Detect which cell encompasses the target text, then output its (X, Y) center coordinate. 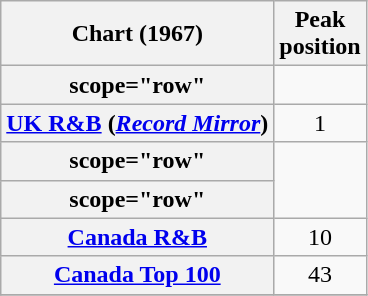
Peakposition (320, 34)
UK R&B (Record Mirror) (138, 123)
1 (320, 123)
Canada R&B (138, 237)
Chart (1967) (138, 34)
Canada Top 100 (138, 275)
10 (320, 237)
43 (320, 275)
